For the text-containing cell, return its midpoint in [X, Y] coordinate format. 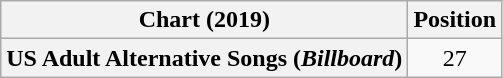
Position [455, 20]
US Adult Alternative Songs (Billboard) [204, 58]
27 [455, 58]
Chart (2019) [204, 20]
